Output the [x, y] coordinate of the center of the cell containing the given text.  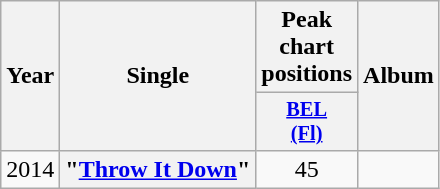
BEL(Fl) [307, 122]
"Throw It Down" [158, 169]
Peak chart positions [307, 47]
45 [307, 169]
Year [30, 76]
2014 [30, 169]
Single [158, 76]
Album [399, 76]
